Return [X, Y] of the center of cell containing provided text 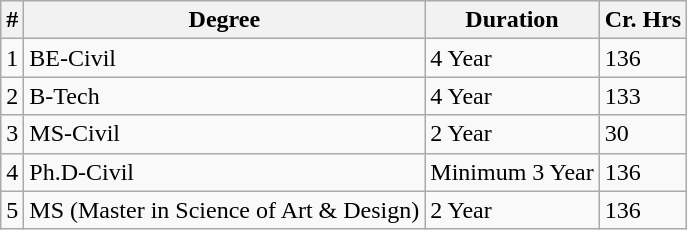
# [12, 20]
4 [12, 172]
B-Tech [224, 96]
Minimum 3 Year [512, 172]
Degree [224, 20]
2 [12, 96]
BE-Civil [224, 58]
MS (Master in Science of Art & Design) [224, 210]
3 [12, 134]
30 [643, 134]
1 [12, 58]
5 [12, 210]
Ph.D-Civil [224, 172]
Duration [512, 20]
MS-Civil [224, 134]
Cr. Hrs [643, 20]
133 [643, 96]
